Detect which cell encompasses the target text, then output its [X, Y] center coordinate. 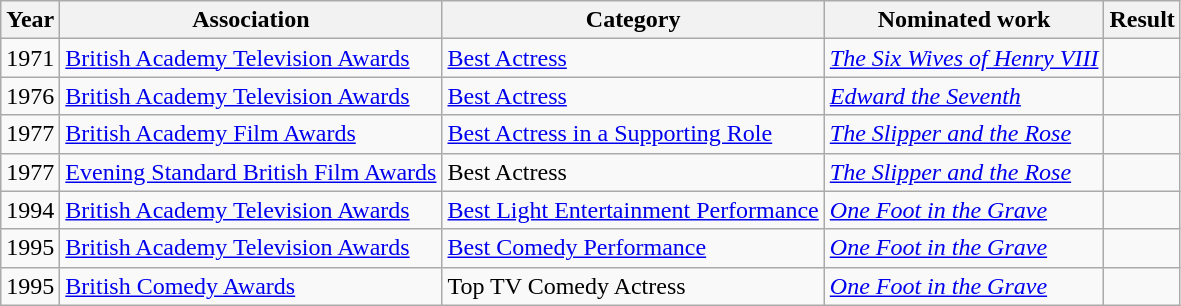
Best Actress in a Supporting Role [633, 134]
Association [251, 20]
British Academy Film Awards [251, 134]
Top TV Comedy Actress [633, 286]
Nominated work [964, 20]
Best Light Entertainment Performance [633, 210]
Edward the Seventh [964, 96]
The Six Wives of Henry VIII [964, 58]
1976 [30, 96]
Best Comedy Performance [633, 248]
Category [633, 20]
1971 [30, 58]
Result [1142, 20]
Year [30, 20]
Evening Standard British Film Awards [251, 172]
British Comedy Awards [251, 286]
1994 [30, 210]
